Capture the cell that displays the provided text and extract its [X, Y] central coordinate. 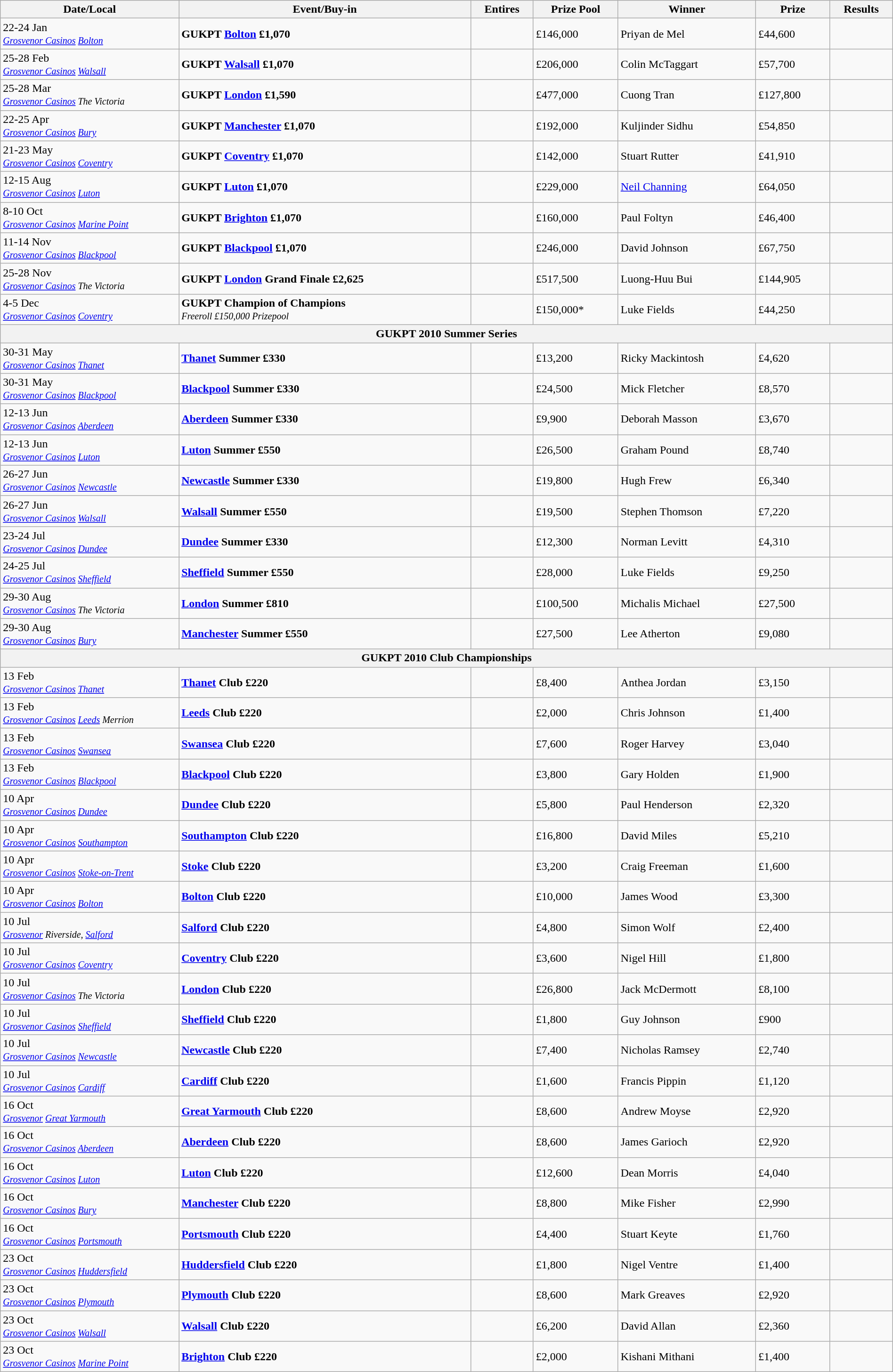
Norman Levitt [687, 542]
16 OctGrosvenor Casinos Aberdeen [89, 1142]
Nicholas Ramsey [687, 1050]
£517,500 [576, 279]
Portsmouth Club £220 [325, 1234]
Event/Buy-in [325, 9]
£2,990 [792, 1203]
10 JulGrosvenor Casinos Cardiff [89, 1080]
Brighton Club £220 [325, 1356]
£3,200 [576, 867]
GUKPT Blackpool £1,070 [325, 248]
Prize Pool [576, 9]
£8,800 [576, 1203]
26-27 JunGrosvenor Casinos Walsall [89, 511]
£54,850 [792, 125]
Simon Wolf [687, 928]
Walsall Club £220 [325, 1325]
Sheffield Summer £550 [325, 573]
Blackpool Club £220 [325, 774]
£1,760 [792, 1234]
£44,600 [792, 34]
23-24 JulGrosvenor Casinos Dundee [89, 542]
Mike Fisher [687, 1203]
Priyan de Mel [687, 34]
£57,700 [792, 64]
Leeds Club £220 [325, 713]
£2,360 [792, 1325]
GUKPT Brighton £1,070 [325, 218]
Blackpool Summer £330 [325, 389]
£13,200 [576, 358]
£16,800 [576, 836]
10 JulGrosvenor Casinos Coventry [89, 958]
Mark Greaves [687, 1295]
25-28 MarGrosvenor Casinos The Victoria [89, 95]
10 JulGrosvenor Casinos The Victoria [89, 989]
£12,600 [576, 1173]
22-24 JanGrosvenor Casinos Bolton [89, 34]
26-27 JunGrosvenor Casinos Newcastle [89, 480]
Sheffield Club £220 [325, 1019]
Plymouth Club £220 [325, 1295]
£26,500 [576, 450]
GUKPT London £1,590 [325, 95]
GUKPT Champion of ChampionsFreeroll £150,000 Prizepool [325, 309]
£3,800 [576, 774]
GUKPT Manchester £1,070 [325, 125]
Luong-Huu Bui [687, 279]
£10,000 [576, 897]
13 FebGrosvenor Casinos Blackpool [89, 774]
£8,740 [792, 450]
£1,120 [792, 1080]
Aberdeen Club £220 [325, 1142]
GUKPT 2010 Summer Series [446, 333]
Newcastle Club £220 [325, 1050]
4-5 DecGrosvenor Casinos Coventry [89, 309]
£9,250 [792, 573]
£144,905 [792, 279]
Ricky Mackintosh [687, 358]
10 JulGrosvenor Casinos Newcastle [89, 1050]
£7,220 [792, 511]
Huddersfield Club £220 [325, 1264]
Paul Henderson [687, 804]
Stoke Club £220 [325, 867]
GUKPT Luton £1,070 [325, 187]
Dean Morris [687, 1173]
£8,400 [576, 682]
29-30 AugGrosvenor Casinos Bury [89, 634]
16 OctGrosvenor Great Yarmouth [89, 1112]
GUKPT 2010 Club Championships [446, 658]
Stuart Keyte [687, 1234]
Neil Channing [687, 187]
Swansea Club £220 [325, 743]
£3,150 [792, 682]
Southampton Club £220 [325, 836]
Coventry Club £220 [325, 958]
GUKPT Bolton £1,070 [325, 34]
13 FebGrosvenor Casinos Thanet [89, 682]
£46,400 [792, 218]
£9,080 [792, 634]
£477,000 [576, 95]
12-15 AugGrosvenor Casinos Luton [89, 187]
Gary Holden [687, 774]
£127,800 [792, 95]
£206,000 [576, 64]
£3,600 [576, 958]
£7,600 [576, 743]
Mick Fletcher [687, 389]
24-25 JulGrosvenor Casinos Sheffield [89, 573]
29-30 AugGrosvenor Casinos The Victoria [89, 603]
£4,310 [792, 542]
Deborah Masson [687, 419]
16 OctGrosvenor Casinos Portsmouth [89, 1234]
£150,000* [576, 309]
Aberdeen Summer £330 [325, 419]
£4,400 [576, 1234]
Winner [687, 9]
30-31 MayGrosvenor Casinos Thanet [89, 358]
Colin McTaggart [687, 64]
£12,300 [576, 542]
Paul Foltyn [687, 218]
12-13 JunGrosvenor Casinos Luton [89, 450]
£192,000 [576, 125]
Salford Club £220 [325, 928]
Guy Johnson [687, 1019]
23 OctGrosvenor Casinos Plymouth [89, 1295]
Nigel Hill [687, 958]
Francis Pippin [687, 1080]
£19,800 [576, 480]
David Johnson [687, 248]
Manchester Club £220 [325, 1203]
12-13 JunGrosvenor Casinos Aberdeen [89, 419]
£6,340 [792, 480]
Nigel Ventre [687, 1264]
Results [861, 9]
16 OctGrosvenor Casinos Luton [89, 1173]
James Garioch [687, 1142]
Thanet Club £220 [325, 682]
£64,050 [792, 187]
Dundee Club £220 [325, 804]
Kishani Mithani [687, 1356]
James Wood [687, 897]
£3,300 [792, 897]
London Club £220 [325, 989]
Andrew Moyse [687, 1112]
£41,910 [792, 156]
23 OctGrosvenor Casinos Huddersfield [89, 1264]
10 AprGrosvenor Casinos Stoke-on-Trent [89, 867]
Prize [792, 9]
Thanet Summer £330 [325, 358]
Anthea Jordan [687, 682]
Great Yarmouth Club £220 [325, 1112]
£4,620 [792, 358]
£67,750 [792, 248]
David Allan [687, 1325]
25-28 NovGrosvenor Casinos The Victoria [89, 279]
£900 [792, 1019]
Walsall Summer £550 [325, 511]
Date/Local [89, 9]
£2,400 [792, 928]
£246,000 [576, 248]
Bolton Club £220 [325, 897]
£1,900 [792, 774]
£3,670 [792, 419]
£3,040 [792, 743]
11-14 NovGrosvenor Casinos Blackpool [89, 248]
£6,200 [576, 1325]
GUKPT Coventry £1,070 [325, 156]
10 AprGrosvenor Casinos Southampton [89, 836]
Entires [502, 9]
21-23 MayGrosvenor Casinos Coventry [89, 156]
£142,000 [576, 156]
£8,100 [792, 989]
Luton Summer £550 [325, 450]
£26,800 [576, 989]
Manchester Summer £550 [325, 634]
Hugh Frew [687, 480]
Chris Johnson [687, 713]
£28,000 [576, 573]
£8,570 [792, 389]
£44,250 [792, 309]
Roger Harvey [687, 743]
London Summer £810 [325, 603]
Jack McDermott [687, 989]
Dundee Summer £330 [325, 542]
£7,400 [576, 1050]
£2,320 [792, 804]
£5,210 [792, 836]
GUKPT Walsall £1,070 [325, 64]
£5,800 [576, 804]
10 AprGrosvenor Casinos Dundee [89, 804]
Cuong Tran [687, 95]
Michalis Michael [687, 603]
13 FebGrosvenor Casinos Swansea [89, 743]
£160,000 [576, 218]
23 OctGrosvenor Casinos Marine Point [89, 1356]
13 FebGrosvenor Casinos Leeds Merrion [89, 713]
10 JulGrosvenor Riverside, Salford [89, 928]
30-31 MayGrosvenor Casinos Blackpool [89, 389]
Craig Freeman [687, 867]
£229,000 [576, 187]
GUKPT London Grand Finale £2,625 [325, 279]
£9,900 [576, 419]
16 OctGrosvenor Casinos Bury [89, 1203]
25-28 FebGrosvenor Casinos Walsall [89, 64]
David Miles [687, 836]
£4,800 [576, 928]
23 OctGrosvenor Casinos Walsall [89, 1325]
Lee Atherton [687, 634]
Luton Club £220 [325, 1173]
22-25 AprGrosvenor Casinos Bury [89, 125]
£19,500 [576, 511]
Stephen Thomson [687, 511]
£4,040 [792, 1173]
£24,500 [576, 389]
£100,500 [576, 603]
8-10 OctGrosvenor Casinos Marine Point [89, 218]
£2,740 [792, 1050]
Newcastle Summer £330 [325, 480]
Kuljinder Sidhu [687, 125]
Stuart Rutter [687, 156]
10 AprGrosvenor Casinos Bolton [89, 897]
Graham Pound [687, 450]
10 JulGrosvenor Casinos Sheffield [89, 1019]
Cardiff Club £220 [325, 1080]
£146,000 [576, 34]
